For the text-containing cell, return its midpoint in [X, Y] coordinate format. 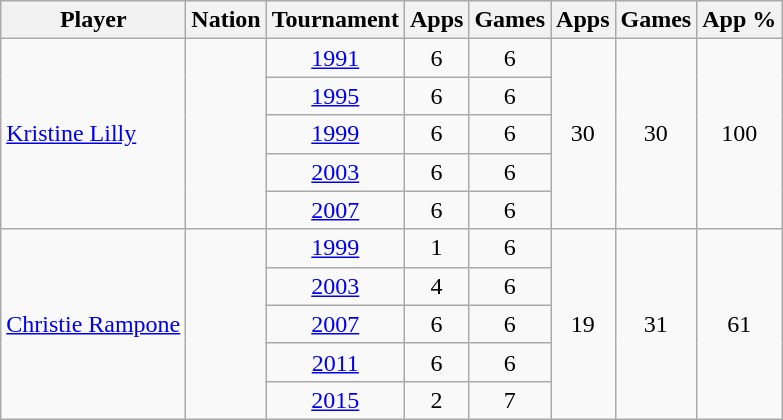
100 [740, 134]
App % [740, 20]
Nation [226, 20]
2011 [335, 362]
1995 [335, 96]
2 [436, 400]
2015 [335, 400]
1 [436, 248]
1991 [335, 58]
Kristine Lilly [94, 134]
7 [510, 400]
Christie Rampone [94, 324]
Tournament [335, 20]
31 [656, 324]
19 [583, 324]
61 [740, 324]
4 [436, 286]
Player [94, 20]
